Detect which cell encompasses the target text, then output its (X, Y) center coordinate. 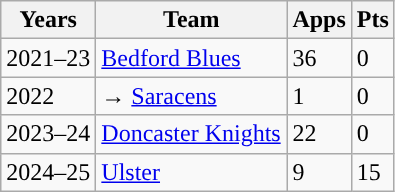
Team (192, 20)
9 (319, 172)
2024–25 (48, 172)
2021–23 (48, 58)
2023–24 (48, 134)
1 (319, 96)
Years (48, 20)
Doncaster Knights (192, 134)
Pts (372, 20)
Ulster (192, 172)
→ Saracens (192, 96)
2022 (48, 96)
22 (319, 134)
Bedford Blues (192, 58)
36 (319, 58)
15 (372, 172)
Apps (319, 20)
